Provide the [x, y] coordinate of the cell's center where the given text is located.  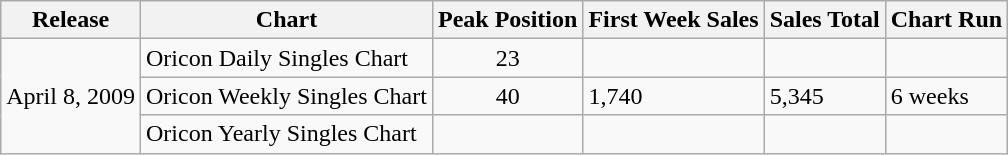
40 [507, 96]
Peak Position [507, 20]
6 weeks [946, 96]
5,345 [824, 96]
Release [71, 20]
Chart Run [946, 20]
Sales Total [824, 20]
April 8, 2009 [71, 96]
23 [507, 58]
1,740 [674, 96]
Oricon Weekly Singles Chart [286, 96]
Chart [286, 20]
Oricon Daily Singles Chart [286, 58]
First Week Sales [674, 20]
Oricon Yearly Singles Chart [286, 134]
